Identify which cell holds the provided text, then report its [X, Y] central coordinate. 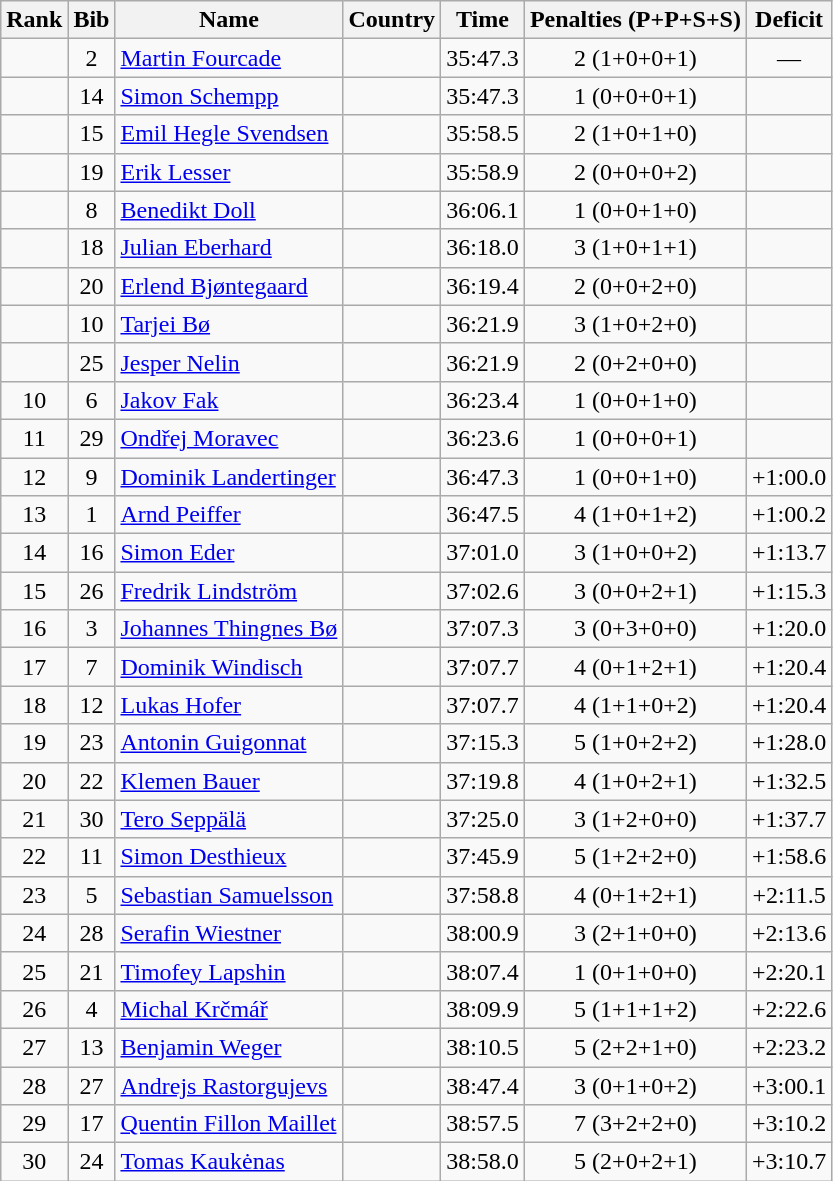
37:19.8 [483, 781]
Dominik Landertinger [229, 477]
— [788, 58]
+1:37.7 [788, 819]
Arnd Peiffer [229, 515]
Time [483, 20]
1 (0+1+0+0) [635, 971]
38:00.9 [483, 933]
+1:00.0 [788, 477]
Serafin Wiestner [229, 933]
36:47.5 [483, 515]
36:19.4 [483, 286]
+1:15.3 [788, 591]
Julian Eberhard [229, 248]
Simon Schempp [229, 96]
38:47.4 [483, 1085]
Jesper Nelin [229, 362]
37:25.0 [483, 819]
37:02.6 [483, 591]
3 (0+3+0+0) [635, 629]
Rank [34, 20]
Erlend Bjøntegaard [229, 286]
Dominik Windisch [229, 667]
2 (1+0+0+1) [635, 58]
Tero Seppälä [229, 819]
5 (1+2+2+0) [635, 857]
Simon Desthieux [229, 857]
5 (2+2+1+0) [635, 1047]
37:07.3 [483, 629]
38:09.9 [483, 1009]
Benjamin Weger [229, 1047]
Antonin Guigonnat [229, 743]
+2:11.5 [788, 895]
37:58.8 [483, 895]
Michal Krčmář [229, 1009]
Benedikt Doll [229, 210]
36:23.6 [483, 438]
38:57.5 [483, 1124]
36:06.1 [483, 210]
Country [392, 20]
+1:00.2 [788, 515]
+3:00.1 [788, 1085]
Tarjei Bø [229, 324]
Simon Eder [229, 553]
+3:10.7 [788, 1162]
Name [229, 20]
Tomas Kaukėnas [229, 1162]
Martin Fourcade [229, 58]
36:23.4 [483, 400]
Andrejs Rastorgujevs [229, 1085]
37:01.0 [483, 553]
Quentin Fillon Maillet [229, 1124]
Jakov Fak [229, 400]
5 (2+0+2+1) [635, 1162]
2 (0+0+2+0) [635, 286]
+1:28.0 [788, 743]
1 [92, 515]
36:18.0 [483, 248]
3 (0+1+0+2) [635, 1085]
5 [92, 895]
4 (1+0+1+2) [635, 515]
7 [92, 667]
38:58.0 [483, 1162]
+1:13.7 [788, 553]
6 [92, 400]
2 (1+0+1+0) [635, 134]
3 [92, 629]
Lukas Hofer [229, 705]
Deficit [788, 20]
+3:10.2 [788, 1124]
2 (0+0+0+2) [635, 172]
3 (1+2+0+0) [635, 819]
3 (1+0+0+2) [635, 553]
Timofey Lapshin [229, 971]
Emil Hegle Svendsen [229, 134]
8 [92, 210]
Penalties (P+P+S+S) [635, 20]
2 (0+2+0+0) [635, 362]
4 (1+1+0+2) [635, 705]
Johannes Thingnes Bø [229, 629]
5 (1+0+2+2) [635, 743]
5 (1+1+1+2) [635, 1009]
4 (1+0+2+1) [635, 781]
3 (2+1+0+0) [635, 933]
35:58.5 [483, 134]
36:47.3 [483, 477]
Klemen Bauer [229, 781]
2 [92, 58]
+1:58.6 [788, 857]
Sebastian Samuelsson [229, 895]
+2:20.1 [788, 971]
3 (1+0+1+1) [635, 248]
7 (3+2+2+0) [635, 1124]
35:58.9 [483, 172]
38:07.4 [483, 971]
9 [92, 477]
3 (0+0+2+1) [635, 591]
Erik Lesser [229, 172]
+2:23.2 [788, 1047]
Fredrik Lindström [229, 591]
Bib [92, 20]
+2:13.6 [788, 933]
3 (1+0+2+0) [635, 324]
37:45.9 [483, 857]
+1:20.0 [788, 629]
4 [92, 1009]
+2:22.6 [788, 1009]
38:10.5 [483, 1047]
Ondřej Moravec [229, 438]
37:15.3 [483, 743]
+1:32.5 [788, 781]
